From the cell containing the given text, extract its center point as (X, Y) coordinate. 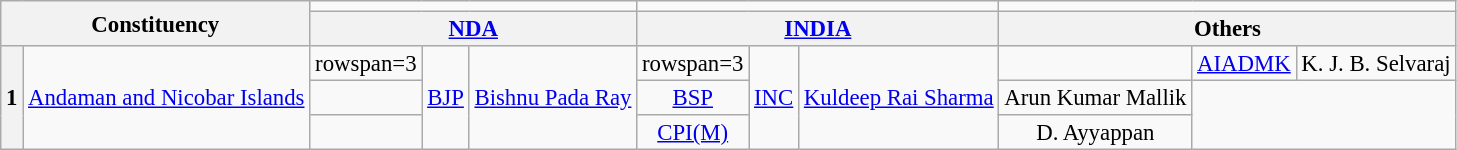
Kuldeep Rai Sharma (899, 98)
Bishnu Pada Ray (553, 98)
K. J. B. Selvaraj (1376, 64)
Andaman and Nicobar Islands (166, 98)
BJP (446, 98)
BSP (693, 98)
1 (12, 98)
Arun Kumar Mallik (1096, 98)
CPI(M) (693, 132)
INDIA (818, 30)
INC (774, 98)
AIADMK (1244, 64)
Others (1228, 30)
D. Ayyappan (1096, 132)
NDA (474, 30)
Constituency (156, 24)
